From the cell containing the given text, extract its center point as (X, Y) coordinate. 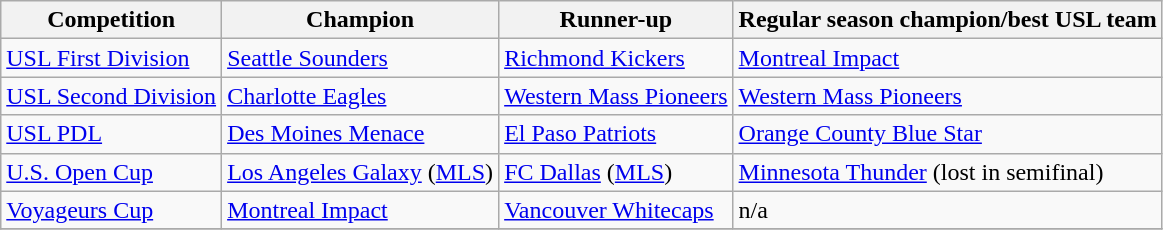
El Paso Patriots (616, 134)
Competition (112, 20)
Minnesota Thunder (lost in semifinal) (948, 172)
USL Second Division (112, 96)
U.S. Open Cup (112, 172)
Charlotte Eagles (360, 96)
FC Dallas (MLS) (616, 172)
USL PDL (112, 134)
n/a (948, 210)
Voyageurs Cup (112, 210)
Orange County Blue Star (948, 134)
Des Moines Menace (360, 134)
Regular season champion/best USL team (948, 20)
Runner-up (616, 20)
Richmond Kickers (616, 58)
USL First Division (112, 58)
Seattle Sounders (360, 58)
Vancouver Whitecaps (616, 210)
Los Angeles Galaxy (MLS) (360, 172)
Champion (360, 20)
